Identify which cell holds the provided text, then report its (x, y) central coordinate. 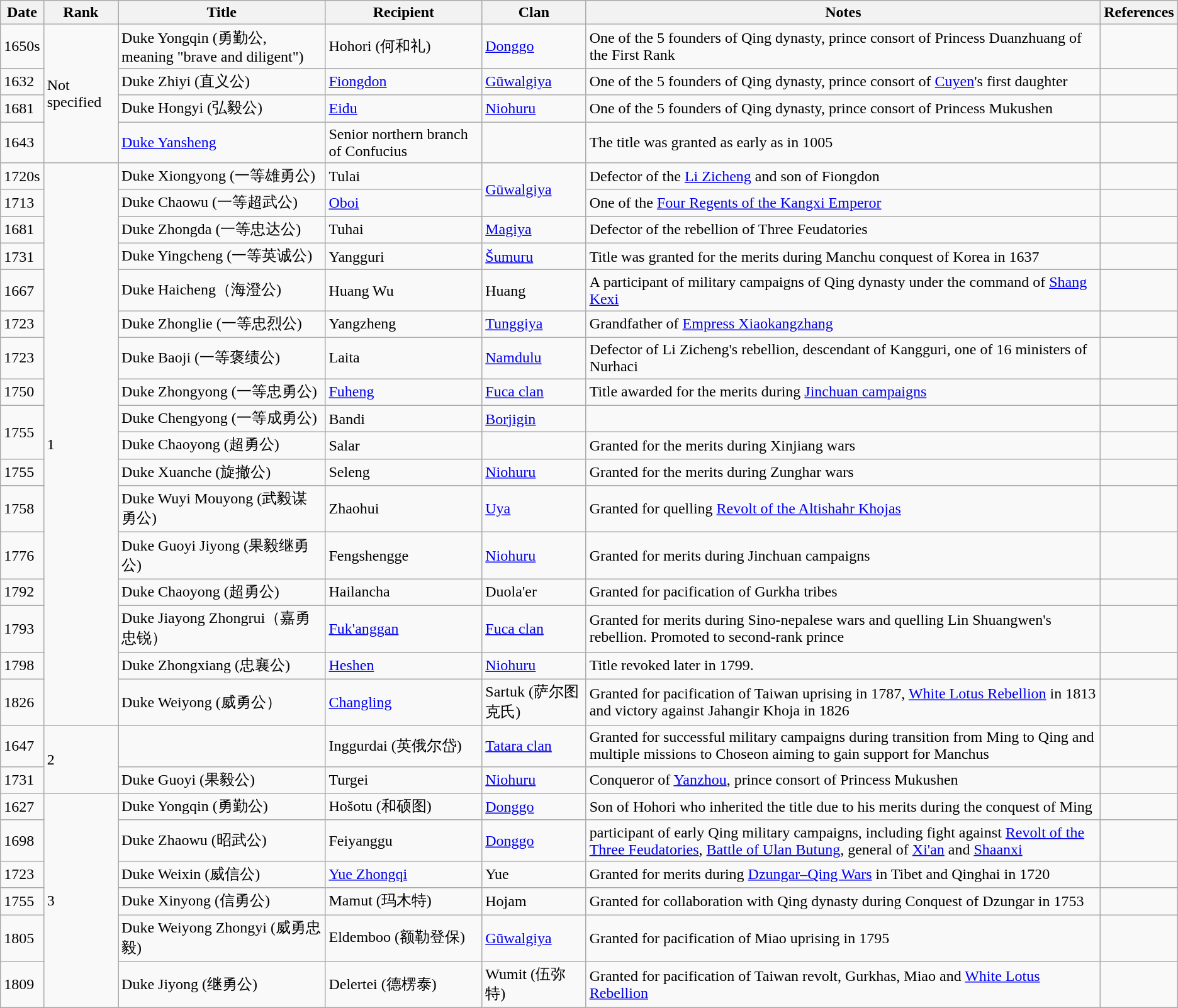
Seleng (404, 472)
Duke Hongyi (弘毅公) (222, 108)
Granted for pacification of Taiwan uprising in 1787, White Lotus Rebellion in 1813 and victory against Jahangir Khoja in 1826 (843, 702)
Rank (81, 13)
Son of Hohori who inherited the title due to his merits during the conquest of Ming (843, 807)
Duke Xiongyong (一等雄勇公) (222, 176)
Tunggiya (534, 325)
Notes (843, 13)
Oboi (404, 203)
Granted for the merits during Xinjiang wars (843, 445)
Title was granted for the merits during Manchu conquest of Korea in 1637 (843, 257)
The title was granted as early as in 1005 (843, 142)
Hailancha (404, 593)
Granted for quelling Revolt of the Altishahr Khojas (843, 509)
Bandi (404, 419)
3 (81, 901)
2 (81, 759)
Changling (404, 702)
Duke Chengyong (一等成勇公) (222, 419)
Uya (534, 509)
Duke Zhongyong (一等忠勇公) (222, 393)
Fengshengge (404, 556)
Duke Jiayong Zhongrui（嘉勇忠锐） (222, 629)
Huang (534, 291)
Hošotu (和硕图) (404, 807)
Inggurdai (英俄尔岱) (404, 746)
Duola'er (534, 593)
Hojam (534, 901)
1627 (22, 807)
Duke Zhonglie (一等忠烈公) (222, 325)
1792 (22, 593)
Granted for pacification of Gurkha tribes (843, 593)
Defector of Li Zicheng's rebellion, descendant of Kangguri, one of 16 ministers of Nurhaci (843, 357)
Duke Yingcheng (一等英诚公) (222, 257)
Duke Chaowu (一等超武公) (222, 203)
Šumuru (534, 257)
Grandfather of Empress Xiaokangzhang (843, 325)
Granted for collaboration with Qing dynasty during Conquest of Dzungar in 1753 (843, 901)
Duke Yongqin (勇勤公, meaning "brave and diligent") (222, 47)
Defector of the rebellion of Three Feudatories (843, 230)
Duke Yongqin (勇勤公) (222, 807)
1632 (22, 82)
Duke Xuanche (旋撤公) (222, 472)
Yangguri (404, 257)
1 (81, 444)
Date (22, 13)
Duke Zhongxiang (忠襄公) (222, 666)
Duke Xinyong (信勇公) (222, 901)
Granted for merits during Dzungar–Qing Wars in Tibet and Qinghai in 1720 (843, 875)
Wumit (伍弥特) (534, 985)
Duke Guoyi Jiyong (果毅继勇公) (222, 556)
Huang Wu (404, 291)
Tatara clan (534, 746)
One of the Four Regents of the Kangxi Emperor (843, 203)
Mamut (玛木特) (404, 901)
Eldemboo (额勒登保) (404, 938)
Duke Weiyong (威勇公） (222, 702)
Yue Zhongqi (404, 875)
Fuheng (404, 393)
1667 (22, 291)
Granted for merits during Sino-nepalese wars and quelling Lin Shuangwen's rebellion. Promoted to second-rank prince (843, 629)
Duke Haicheng（海澄公) (222, 291)
Defector of the Li Zicheng and son of Fiongdon (843, 176)
Duke Baoji (一等褒绩公) (222, 357)
Fuk'anggan (404, 629)
Feiyanggu (404, 841)
Borjigin (534, 419)
Eidu (404, 108)
Turgei (404, 780)
Title awarded for the merits during Jinchuan campaigns (843, 393)
Granted for successful military campaigns during transition from Ming to Qing and multiple missions to Choseon aiming to gain support for Manchus (843, 746)
Title (222, 13)
Granted for merits during Jinchuan campaigns (843, 556)
1798 (22, 666)
Recipient (404, 13)
Laita (404, 357)
Duke Zhiyi (直义公) (222, 82)
Salar (404, 445)
Granted for pacification of Taiwan revolt, Gurkhas, Miao and White Lotus Rebellion (843, 985)
Granted for pacification of Miao uprising in 1795 (843, 938)
Tuhai (404, 230)
1793 (22, 629)
Duke Wuyi Mouyong (武毅谋勇公) (222, 509)
1650s (22, 47)
One of the 5 founders of Qing dynasty, prince consort of Princess Duanzhuang of the First Rank (843, 47)
Duke Jiyong (继勇公) (222, 985)
Duke Yansheng (222, 142)
Granted for the merits during Zunghar wars (843, 472)
Not specified (81, 94)
Tulai (404, 176)
Senior northern branch of Confucius (404, 142)
Duke Guoyi (果毅公) (222, 780)
Duke Weiyong Zhongyi (威勇忠毅) (222, 938)
1647 (22, 746)
Namdulu (534, 357)
Title revoked later in 1799. (843, 666)
A participant of military campaigns of Qing dynasty under the command of Shang Kexi (843, 291)
Delertei (德楞泰) (404, 985)
Yangzheng (404, 325)
1826 (22, 702)
One of the 5 founders of Qing dynasty, prince consort of Cuyen's first daughter (843, 82)
Fiongdon (404, 82)
Clan (534, 13)
Magiya (534, 230)
1776 (22, 556)
1809 (22, 985)
One of the 5 founders of Qing dynasty, prince consort of Princess Mukushen (843, 108)
Hohori (何和礼) (404, 47)
1750 (22, 393)
Duke Weixin (威信公) (222, 875)
Conqueror of Yanzhou, prince consort of Princess Mukushen (843, 780)
1758 (22, 509)
Heshen (404, 666)
1805 (22, 938)
Yue (534, 875)
1643 (22, 142)
1713 (22, 203)
Duke Zhongda (一等忠达公) (222, 230)
References (1139, 13)
Duke Zhaowu (昭武公) (222, 841)
1698 (22, 841)
1720s (22, 176)
Sartuk (萨尔图克氏) (534, 702)
Zhaohui (404, 509)
